Search for the cell housing the specified text and yield its (x, y) center coordinate. 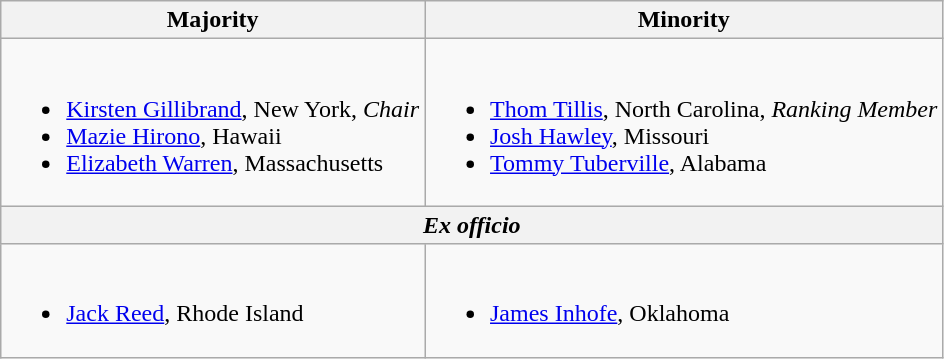
Kirsten Gillibrand, New York, ChairMazie Hirono, HawaiiElizabeth Warren, Massachusetts (213, 122)
James Inhofe, Oklahoma (683, 300)
Minority (683, 20)
Thom Tillis, North Carolina, Ranking MemberJosh Hawley, MissouriTommy Tuberville, Alabama (683, 122)
Jack Reed, Rhode Island (213, 300)
Ex officio (472, 225)
Majority (213, 20)
